Pinpoint the cell where the given text exists, returning its (x, y) midpoint coordinate. 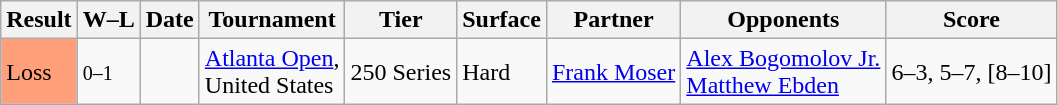
Hard (502, 72)
Surface (502, 20)
Partner (613, 20)
Tier (401, 20)
Score (972, 20)
Opponents (784, 20)
Result (39, 20)
Date (170, 20)
W–L (108, 20)
Frank Moser (613, 72)
6–3, 5–7, [8–10] (972, 72)
Atlanta Open, United States (272, 72)
0–1 (108, 72)
Loss (39, 72)
Alex Bogomolov Jr. Matthew Ebden (784, 72)
250 Series (401, 72)
Tournament (272, 20)
